Return the (x, y) coordinate for the center point of the cell that contains the specified text.  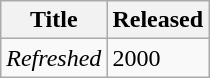
Refreshed (54, 58)
Title (54, 20)
Released (158, 20)
2000 (158, 58)
